Search for the cell housing the specified text and yield its (X, Y) center coordinate. 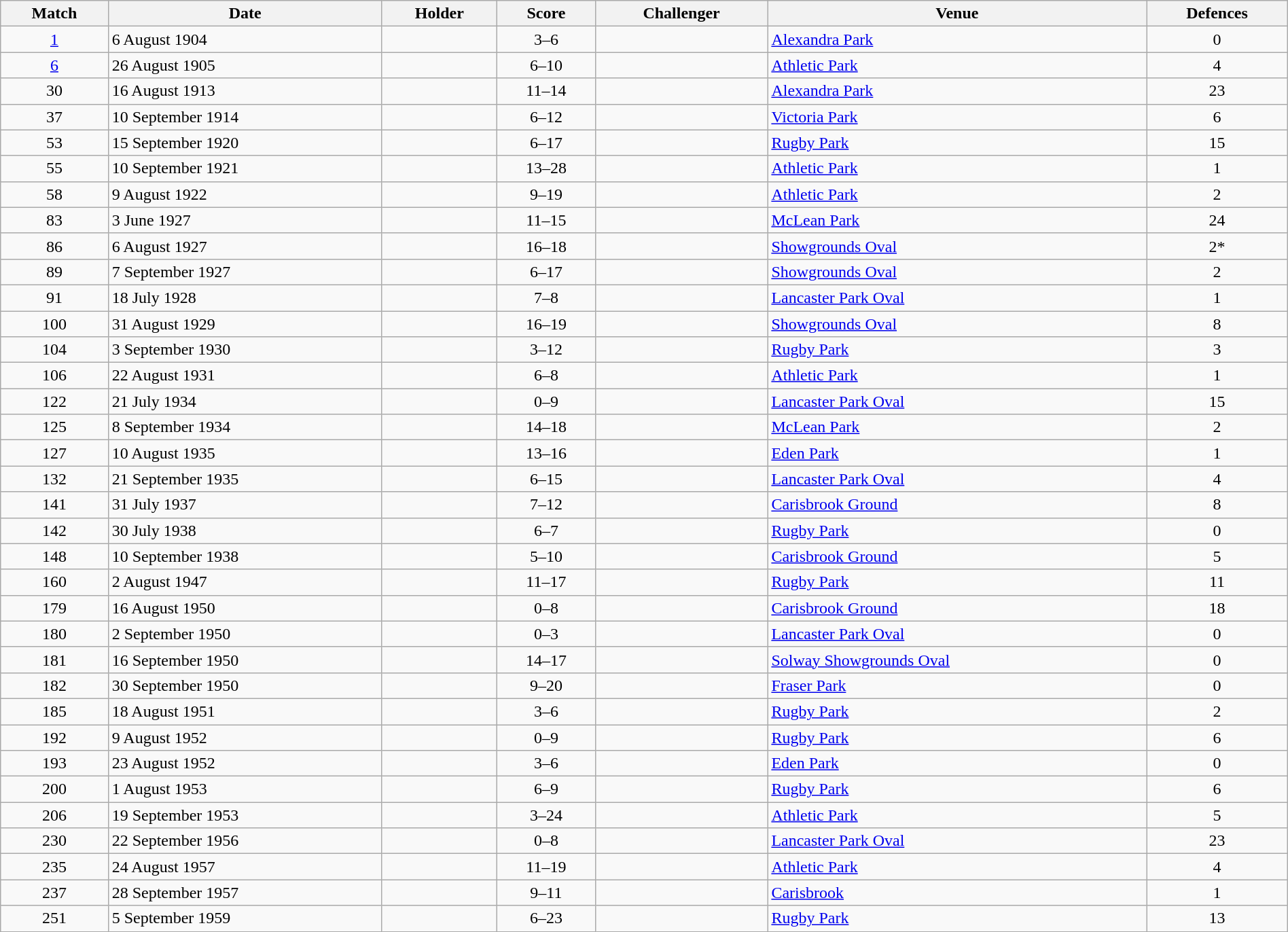
9–19 (546, 194)
22 August 1931 (245, 376)
22 September 1956 (245, 841)
14–17 (546, 660)
6–8 (546, 376)
18 August 1951 (245, 711)
15 September 1920 (245, 143)
193 (54, 764)
9–11 (546, 893)
Challenger (681, 14)
83 (54, 220)
31 July 1937 (245, 505)
Defences (1217, 14)
132 (54, 479)
24 August 1957 (245, 867)
235 (54, 867)
Holder (439, 14)
23 August 1952 (245, 764)
21 July 1934 (245, 401)
106 (54, 376)
142 (54, 531)
Venue (957, 14)
11–19 (546, 867)
2 September 1950 (245, 634)
53 (54, 143)
5 September 1959 (245, 918)
21 September 1935 (245, 479)
Match (54, 14)
6–10 (546, 65)
86 (54, 246)
2* (1217, 246)
179 (54, 608)
6–15 (546, 479)
192 (54, 737)
30 September 1950 (245, 685)
5–10 (546, 556)
89 (54, 272)
182 (54, 685)
127 (54, 453)
30 (54, 91)
31 August 1929 (245, 324)
2 August 1947 (245, 582)
6 August 1904 (245, 39)
7–8 (546, 298)
10 September 1938 (245, 556)
16–18 (546, 246)
141 (54, 505)
185 (54, 711)
Solway Showgrounds Oval (957, 660)
122 (54, 401)
13–28 (546, 168)
26 August 1905 (245, 65)
7–12 (546, 505)
200 (54, 789)
7 September 1927 (245, 272)
Fraser Park (957, 685)
180 (54, 634)
6–7 (546, 531)
100 (54, 324)
30 July 1938 (245, 531)
3–24 (546, 815)
148 (54, 556)
9–20 (546, 685)
Victoria Park (957, 117)
8 September 1934 (245, 427)
24 (1217, 220)
11–17 (546, 582)
3 September 1930 (245, 350)
16 August 1913 (245, 91)
6–12 (546, 117)
3 (1217, 350)
55 (54, 168)
251 (54, 918)
160 (54, 582)
6 August 1927 (245, 246)
11–15 (546, 220)
58 (54, 194)
14–18 (546, 427)
0–3 (546, 634)
16 September 1950 (245, 660)
3–12 (546, 350)
9 August 1952 (245, 737)
230 (54, 841)
206 (54, 815)
16–19 (546, 324)
28 September 1957 (245, 893)
10 August 1935 (245, 453)
18 (1217, 608)
104 (54, 350)
37 (54, 117)
10 September 1921 (245, 168)
181 (54, 660)
Score (546, 14)
6–23 (546, 918)
11 (1217, 582)
11–14 (546, 91)
18 July 1928 (245, 298)
10 September 1914 (245, 117)
3 June 1927 (245, 220)
13–16 (546, 453)
237 (54, 893)
6–9 (546, 789)
125 (54, 427)
13 (1217, 918)
91 (54, 298)
19 September 1953 (245, 815)
Date (245, 14)
Carisbrook (957, 893)
9 August 1922 (245, 194)
1 August 1953 (245, 789)
16 August 1950 (245, 608)
